From the cell containing the given text, extract its center point as [X, Y] coordinate. 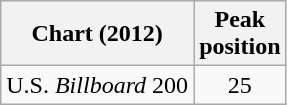
25 [240, 85]
Peakposition [240, 34]
U.S. Billboard 200 [98, 85]
Chart (2012) [98, 34]
